Extract the (x, y) coordinate from the center of the cell holding the provided text.  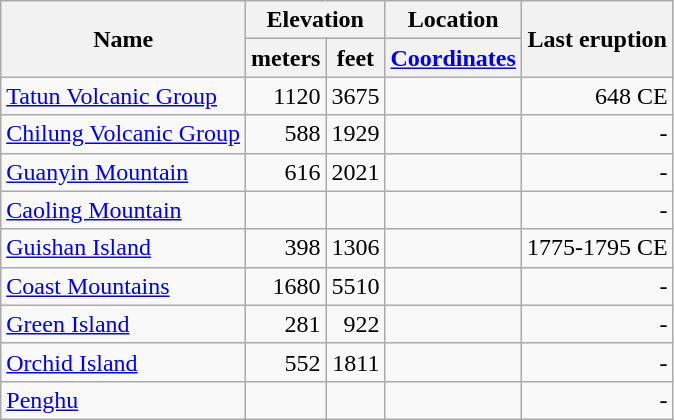
5510 (356, 286)
552 (286, 362)
Chilung Volcanic Group (124, 134)
Tatun Volcanic Group (124, 96)
feet (356, 58)
Orchid Island (124, 362)
3675 (356, 96)
Coordinates (453, 58)
Coast Mountains (124, 286)
922 (356, 324)
Last eruption (597, 39)
281 (286, 324)
1775-1795 CE (597, 248)
Name (124, 39)
Guishan Island (124, 248)
616 (286, 172)
Penghu (124, 400)
588 (286, 134)
1929 (356, 134)
Elevation (316, 20)
Location (453, 20)
398 (286, 248)
1811 (356, 362)
meters (286, 58)
Green Island (124, 324)
1306 (356, 248)
2021 (356, 172)
Guanyin Mountain (124, 172)
Caoling Mountain (124, 210)
648 CE (597, 96)
1680 (286, 286)
1120 (286, 96)
